Pinpoint the cell where the given text exists, returning its [x, y] midpoint coordinate. 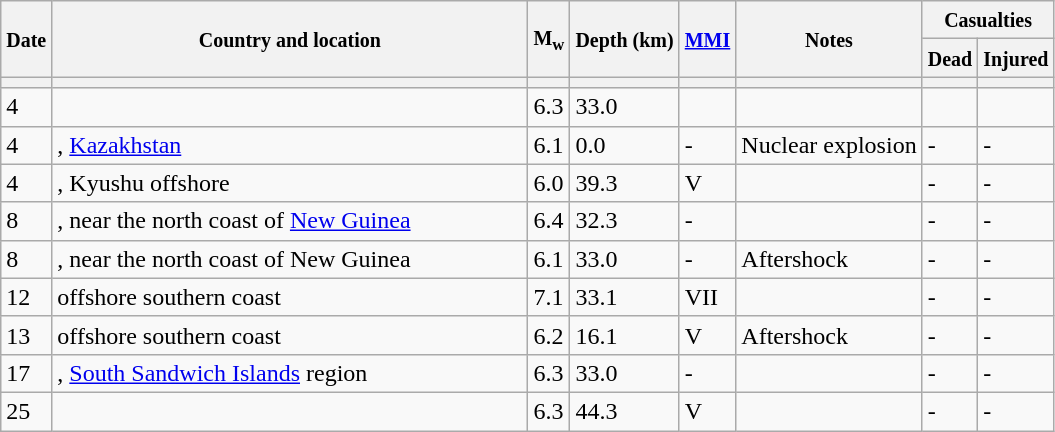
, South Sandwich Islands region [290, 373]
Country and location [290, 39]
25 [26, 411]
13 [26, 335]
, Kazakhstan [290, 145]
VII [708, 297]
MMI [708, 39]
32.3 [624, 221]
7.1 [549, 297]
Injured [1016, 58]
39.3 [624, 183]
6.4 [549, 221]
Casualties [988, 20]
6.2 [549, 335]
Depth (km) [624, 39]
33.1 [624, 297]
Nuclear explosion [829, 145]
Mw [549, 39]
44.3 [624, 411]
, Kyushu offshore [290, 183]
12 [26, 297]
17 [26, 373]
Dead [950, 58]
6.0 [549, 183]
Notes [829, 39]
Date [26, 39]
16.1 [624, 335]
0.0 [624, 145]
